Detect which cell encompasses the target text, then output its [X, Y] center coordinate. 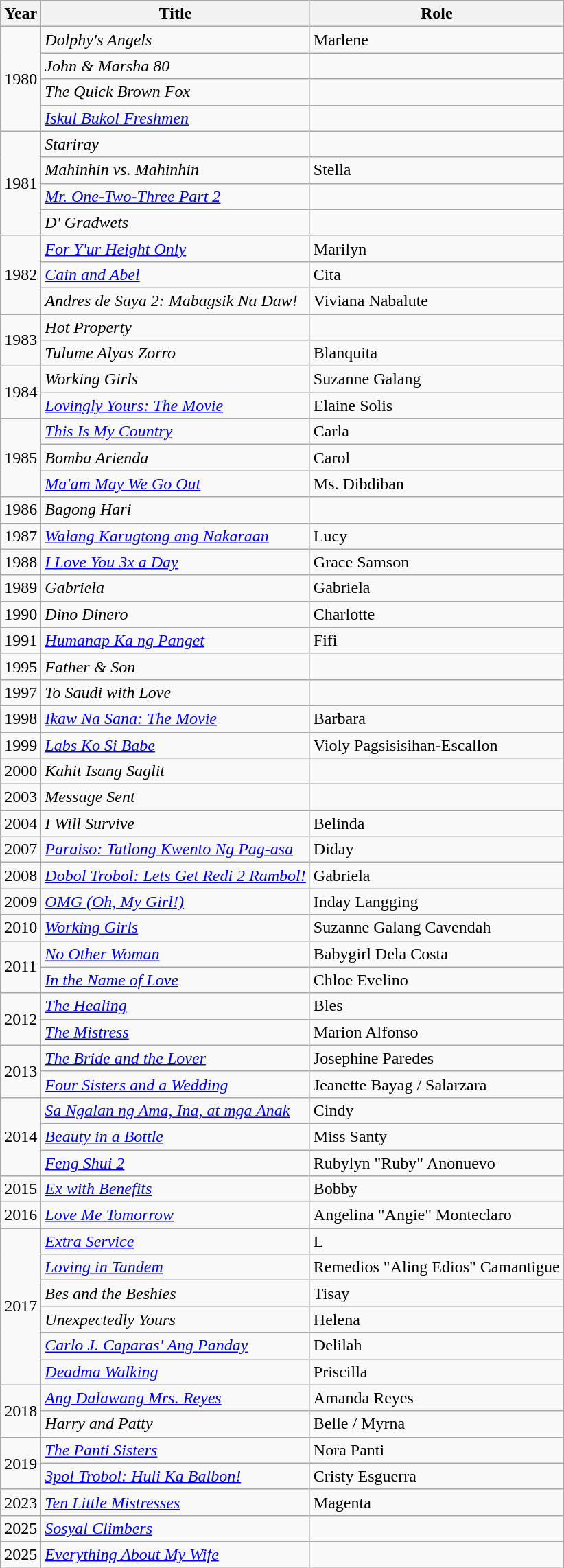
To Saudi with Love [176, 692]
Andres de Saya 2: Mabagsik Na Daw! [176, 301]
Bes and the Beshies [176, 1294]
1986 [21, 510]
Kahit Isang Saglit [176, 771]
Cain and Abel [176, 274]
Mahinhin vs. Mahinhin [176, 170]
1995 [21, 666]
2011 [21, 967]
Carlo J. Caparas' Ang Panday [176, 1346]
1989 [21, 588]
Babygirl Dela Costa [436, 954]
Ma'am May We Go Out [176, 484]
Violy Pagsisisihan-Escallon [436, 745]
Cristy Esguerra [436, 1476]
Loving in Tandem [176, 1267]
Unexpectedly Yours [176, 1320]
2019 [21, 1463]
D' Gradwets [176, 222]
Bles [436, 1006]
OMG (Oh, My Girl!) [176, 902]
For Y'ur Height Only [176, 248]
1987 [21, 536]
Blanquita [436, 353]
I Will Survive [176, 823]
Cita [436, 274]
The Bride and the Lover [176, 1058]
Paraiso: Tatlong Kwento Ng Pag-asa [176, 850]
Sosyal Climbers [176, 1528]
Grace Samson [436, 562]
Helena [436, 1320]
This Is My Country [176, 432]
Fifi [436, 640]
Cindy [436, 1110]
Amanda Reyes [436, 1398]
Mr. One-Two-Three Part 2 [176, 196]
2023 [21, 1502]
Year [21, 14]
1984 [21, 393]
Suzanne Galang [436, 379]
2007 [21, 850]
Chloe Evelino [436, 980]
Bagong Hari [176, 510]
Extra Service [176, 1241]
2015 [21, 1189]
2009 [21, 902]
John & Marsha 80 [176, 66]
The Mistress [176, 1032]
In the Name of Love [176, 980]
The Quick Brown Fox [176, 92]
Role [436, 14]
Deadma Walking [176, 1372]
2013 [21, 1071]
Elaine Solis [436, 406]
1999 [21, 745]
Humanap Ka ng Panget [176, 640]
Dino Dinero [176, 614]
Marilyn [436, 248]
1982 [21, 274]
Priscilla [436, 1372]
Remedios "Aling Edios" Camantigue [436, 1267]
The Healing [176, 1006]
Everything About My Wife [176, 1554]
Sa Ngalan ng Ama, Ina, at mga Anak [176, 1110]
Lucy [436, 536]
Jeanette Bayag / Salarzara [436, 1084]
Viviana Nabalute [436, 301]
1980 [21, 79]
Delilah [436, 1346]
2018 [21, 1411]
1988 [21, 562]
Beauty in a Bottle [176, 1136]
Nora Panti [436, 1450]
Marion Alfonso [436, 1032]
1990 [21, 614]
Suzanne Galang Cavendah [436, 928]
Carla [436, 432]
Ms. Dibdiban [436, 484]
2008 [21, 876]
Father & Son [176, 666]
Four Sisters and a Wedding [176, 1084]
Harry and Patty [176, 1424]
Message Sent [176, 797]
2012 [21, 1019]
1998 [21, 718]
2004 [21, 823]
1991 [21, 640]
Ex with Benefits [176, 1189]
Feng Shui 2 [176, 1163]
2016 [21, 1215]
Ikaw Na Sana: The Movie [176, 718]
The Panti Sisters [176, 1450]
Rubylyn "Ruby" Anonuevo [436, 1163]
Stariray [176, 144]
L [436, 1241]
2014 [21, 1136]
Barbara [436, 718]
Ang Dalawang Mrs. Reyes [176, 1398]
Lovingly Yours: The Movie [176, 406]
I Love You 3x a Day [176, 562]
Diday [436, 850]
Labs Ko Si Babe [176, 745]
Bomba Arienda [176, 458]
Iskul Bukol Freshmen [176, 118]
Inday Langging [436, 902]
1981 [21, 183]
1985 [21, 458]
Stella [436, 170]
Tulume Alyas Zorro [176, 353]
Title [176, 14]
Hot Property [176, 327]
No Other Woman [176, 954]
2017 [21, 1307]
Ten Little Mistresses [176, 1502]
Tisay [436, 1294]
Dobol Trobol: Lets Get Redi 2 Rambol! [176, 876]
2003 [21, 797]
Walang Karugtong ang Nakaraan [176, 536]
Angelina "Angie" Monteclaro [436, 1215]
Dolphy's Angels [176, 40]
Marlene [436, 40]
Charlotte [436, 614]
Bobby [436, 1189]
Josephine Paredes [436, 1058]
1997 [21, 692]
2010 [21, 928]
Belinda [436, 823]
2000 [21, 771]
Miss Santy [436, 1136]
Carol [436, 458]
1983 [21, 340]
3pol Trobol: Huli Ka Balbon! [176, 1476]
Belle / Myrna [436, 1424]
Love Me Tomorrow [176, 1215]
Magenta [436, 1502]
